Provide the (X, Y) coordinate of the cell's center where the given text is located.  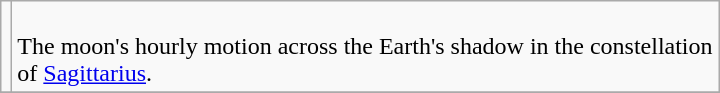
The moon's hourly motion across the Earth's shadow in the constellation of Sagittarius. (366, 47)
